Provide the [x, y] coordinate of the cell's center where the given text is located.  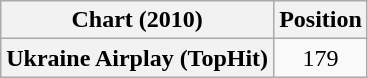
179 [321, 58]
Ukraine Airplay (TopHit) [138, 58]
Chart (2010) [138, 20]
Position [321, 20]
